Return [X, Y] of the center of cell containing provided text 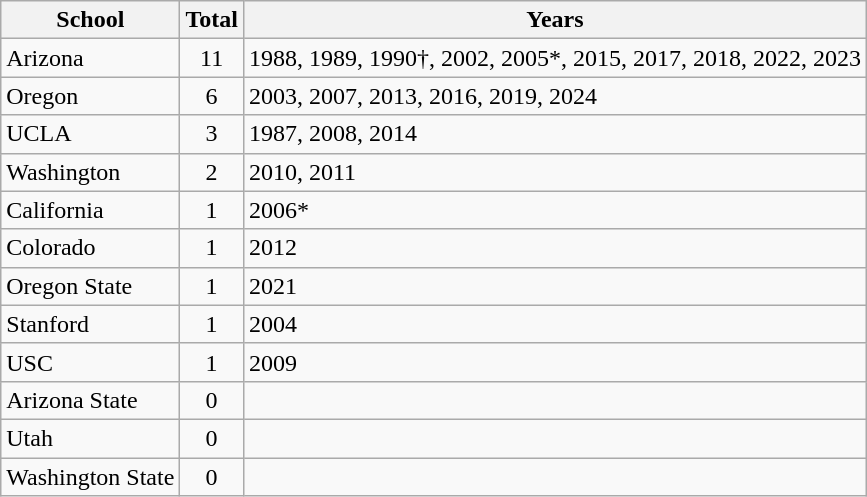
UCLA [90, 134]
School [90, 20]
2010, 2011 [554, 172]
2 [212, 172]
2006* [554, 210]
Total [212, 20]
USC [90, 362]
3 [212, 134]
2004 [554, 324]
Years [554, 20]
Utah [90, 438]
6 [212, 96]
Arizona [90, 58]
2003, 2007, 2013, 2016, 2019, 2024 [554, 96]
Stanford [90, 324]
Washington [90, 172]
2012 [554, 248]
Colorado [90, 248]
Oregon [90, 96]
Washington State [90, 477]
1987, 2008, 2014 [554, 134]
Oregon State [90, 286]
11 [212, 58]
1988, 1989, 1990†, 2002, 2005*, 2015, 2017, 2018, 2022, 2023 [554, 58]
2009 [554, 362]
Arizona State [90, 400]
2021 [554, 286]
California [90, 210]
